For the text-containing cell, return its midpoint in [X, Y] coordinate format. 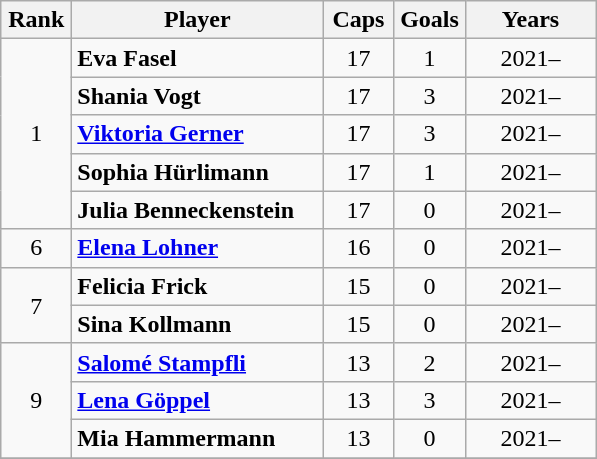
16 [358, 248]
Elena Lohner [198, 248]
2 [430, 362]
7 [36, 305]
Sina Kollmann [198, 324]
Rank [36, 20]
Shania Vogt [198, 96]
Years [530, 20]
Salomé Stampfli [198, 362]
9 [36, 400]
Goals [430, 20]
Lena Göppel [198, 400]
Felicia Frick [198, 286]
Eva Fasel [198, 58]
Sophia Hürlimann [198, 172]
Player [198, 20]
Julia Benneckenstein [198, 210]
Mia Hammermann [198, 438]
Caps [358, 20]
6 [36, 248]
Viktoria Gerner [198, 134]
